Return (X, Y) of the center of cell containing provided text 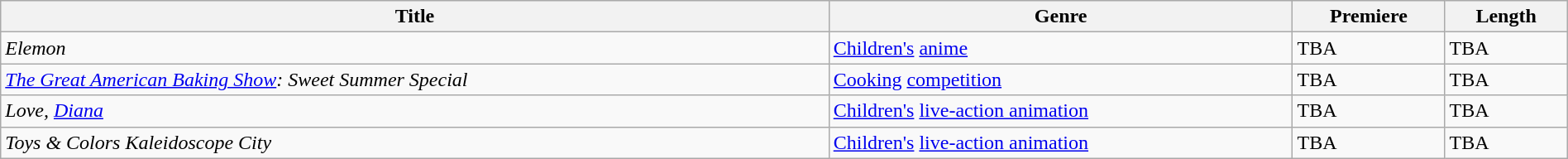
Cooking competition (1060, 79)
Length (1506, 17)
Title (415, 17)
The Great American Baking Show: Sweet Summer Special (415, 79)
Children's anime (1060, 48)
Genre (1060, 17)
Elemon (415, 48)
Love, Diana (415, 111)
Premiere (1369, 17)
Toys & Colors Kaleidoscope City (415, 142)
